For the text-containing cell, return its midpoint in [X, Y] coordinate format. 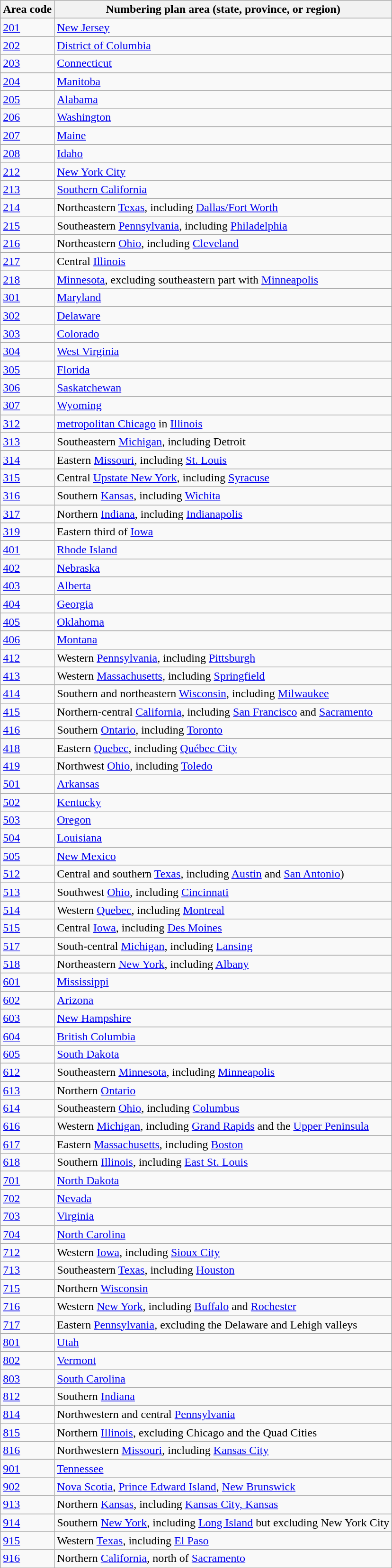
315 [27, 478]
Southern California [223, 189]
304 [27, 352]
Western Iowa, including Sioux City [223, 1252]
Minnesota, excluding southeastern part with Minneapolis [223, 280]
Western Massachusetts, including Springfield [223, 676]
207 [27, 135]
702 [27, 1198]
Northwestern Missouri, including Kansas City [223, 1451]
British Columbia [223, 1036]
717 [27, 1324]
South Dakota [223, 1054]
Oklahoma [223, 622]
206 [27, 117]
Washington [223, 117]
803 [27, 1379]
Eastern third of Iowa [223, 532]
Colorado [223, 334]
319 [27, 532]
Florida [223, 370]
Northwestern and central Pennsylvania [223, 1415]
404 [27, 604]
203 [27, 63]
Central Iowa, including Des Moines [223, 928]
Southern Illinois, including East St. Louis [223, 1162]
713 [27, 1270]
Southwest Ohio, including Cincinnati [223, 892]
415 [27, 712]
419 [27, 766]
Northern Kansas, including Kansas City, Kansas [223, 1505]
Northern California, north of Sacramento [223, 1559]
618 [27, 1162]
505 [27, 856]
716 [27, 1306]
602 [27, 1000]
Maryland [223, 298]
Northeastern Texas, including Dallas/Fort Worth [223, 207]
Delaware [223, 316]
Northern Wisconsin [223, 1288]
Vermont [223, 1360]
215 [27, 226]
612 [27, 1072]
Idaho [223, 153]
812 [27, 1397]
312 [27, 424]
513 [27, 892]
305 [27, 370]
413 [27, 676]
715 [27, 1288]
New Hampshire [223, 1018]
703 [27, 1216]
Tennessee [223, 1469]
Central and southern Texas, including Austin and San Antonio) [223, 874]
Area code [27, 9]
306 [27, 388]
Central Upstate New York, including Syracuse [223, 478]
816 [27, 1451]
South-central Michigan, including Lansing [223, 946]
Louisiana [223, 838]
815 [27, 1433]
205 [27, 99]
614 [27, 1108]
316 [27, 496]
Southern and northeastern Wisconsin, including Milwaukee [223, 694]
301 [27, 298]
Southeastern Michigan, including Detroit [223, 442]
208 [27, 153]
202 [27, 45]
North Carolina [223, 1234]
402 [27, 568]
416 [27, 730]
512 [27, 874]
Northeastern Ohio, including Cleveland [223, 244]
Western New York, including Buffalo and Rochester [223, 1306]
Southern Kansas, including Wichita [223, 496]
Arkansas [223, 784]
Southeastern Ohio, including Columbus [223, 1108]
314 [27, 460]
Eastern Pennsylvania, excluding the Delaware and Lehigh valleys [223, 1324]
914 [27, 1523]
403 [27, 586]
Utah [223, 1342]
605 [27, 1054]
218 [27, 280]
902 [27, 1487]
Southern New York, including Long Island but excluding New York City [223, 1523]
New York City [223, 171]
604 [27, 1036]
216 [27, 244]
418 [27, 748]
Southeastern Pennsylvania, including Philadelphia [223, 226]
Southeastern Texas, including Houston [223, 1270]
Maine [223, 135]
Southeastern Minnesota, including Minneapolis [223, 1072]
317 [27, 514]
213 [27, 189]
Central Illinois [223, 262]
West Virginia [223, 352]
Nevada [223, 1198]
Arizona [223, 1000]
Oregon [223, 820]
Nebraska [223, 568]
Connecticut [223, 63]
Eastern Massachusetts, including Boston [223, 1144]
Alabama [223, 99]
Wyoming [223, 406]
302 [27, 316]
517 [27, 946]
603 [27, 1018]
802 [27, 1360]
401 [27, 550]
916 [27, 1559]
913 [27, 1505]
Northern Indiana, including Indianapolis [223, 514]
Rhode Island [223, 550]
Western Michigan, including Grand Rapids and the Upper Peninsula [223, 1126]
Virginia [223, 1216]
616 [27, 1126]
405 [27, 622]
414 [27, 694]
Northern Illinois, excluding Chicago and the Quad Cities [223, 1433]
307 [27, 406]
Western Pennsylvania, including Pittsburgh [223, 658]
814 [27, 1415]
201 [27, 27]
613 [27, 1090]
New Jersey [223, 27]
204 [27, 81]
601 [27, 982]
617 [27, 1144]
212 [27, 171]
303 [27, 334]
518 [27, 964]
Eastern Quebec, including Québec City [223, 748]
Southern Indiana [223, 1397]
214 [27, 207]
Montana [223, 640]
Northern-central California, including San Francisco and Sacramento [223, 712]
501 [27, 784]
217 [27, 262]
915 [27, 1541]
metropolitan Chicago in Illinois [223, 424]
502 [27, 802]
South Carolina [223, 1379]
Northwest Ohio, including Toledo [223, 766]
Western Quebec, including Montreal [223, 910]
Manitoba [223, 81]
Mississippi [223, 982]
704 [27, 1234]
412 [27, 658]
701 [27, 1180]
Western Texas, including El Paso [223, 1541]
504 [27, 838]
Kentucky [223, 802]
Northeastern New York, including Albany [223, 964]
503 [27, 820]
Numbering plan area (state, province, or region) [223, 9]
Northern Ontario [223, 1090]
District of Columbia [223, 45]
Southern Ontario, including Toronto [223, 730]
Georgia [223, 604]
Nova Scotia, Prince Edward Island, New Brunswick [223, 1487]
406 [27, 640]
313 [27, 442]
712 [27, 1252]
514 [27, 910]
Saskatchewan [223, 388]
801 [27, 1342]
Eastern Missouri, including St. Louis [223, 460]
North Dakota [223, 1180]
Alberta [223, 586]
901 [27, 1469]
New Mexico [223, 856]
515 [27, 928]
